From the cell containing the given text, extract its center point as (X, Y) coordinate. 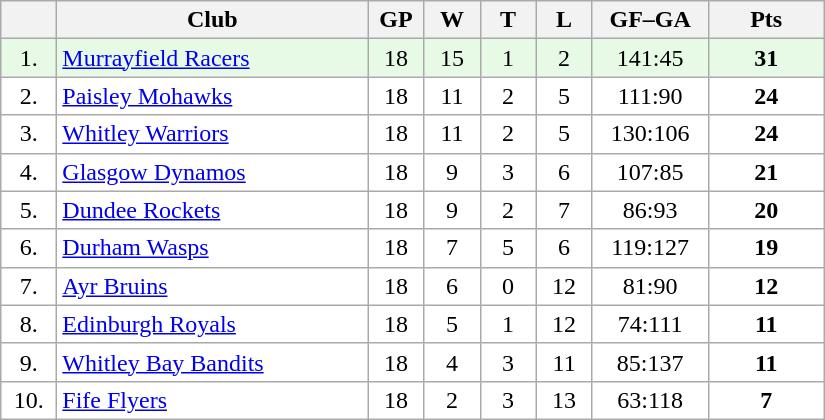
141:45 (650, 58)
85:137 (650, 362)
Whitley Warriors (212, 134)
Glasgow Dynamos (212, 172)
Ayr Bruins (212, 286)
2. (29, 96)
9. (29, 362)
31 (766, 58)
Paisley Mohawks (212, 96)
21 (766, 172)
T (508, 20)
130:106 (650, 134)
7. (29, 286)
GP (396, 20)
L (564, 20)
119:127 (650, 248)
Fife Flyers (212, 400)
1. (29, 58)
107:85 (650, 172)
15 (452, 58)
4 (452, 362)
Durham Wasps (212, 248)
Whitley Bay Bandits (212, 362)
6. (29, 248)
86:93 (650, 210)
W (452, 20)
4. (29, 172)
Club (212, 20)
3. (29, 134)
13 (564, 400)
Pts (766, 20)
GF–GA (650, 20)
5. (29, 210)
0 (508, 286)
Murrayfield Racers (212, 58)
10. (29, 400)
81:90 (650, 286)
20 (766, 210)
Edinburgh Royals (212, 324)
8. (29, 324)
63:118 (650, 400)
Dundee Rockets (212, 210)
74:111 (650, 324)
111:90 (650, 96)
19 (766, 248)
